Determine the (X, Y) coordinate at the center of the cell enclosing the given text.  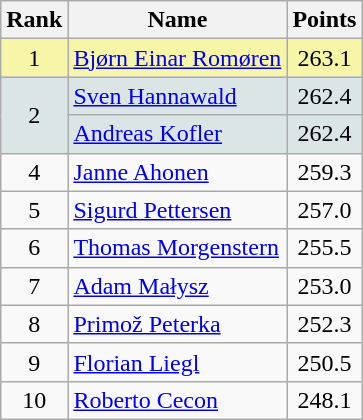
1 (34, 58)
4 (34, 172)
8 (34, 324)
252.3 (324, 324)
248.1 (324, 400)
Primož Peterka (178, 324)
9 (34, 362)
250.5 (324, 362)
Rank (34, 20)
Bjørn Einar Romøren (178, 58)
255.5 (324, 248)
7 (34, 286)
Sven Hannawald (178, 96)
Adam Małysz (178, 286)
Thomas Morgenstern (178, 248)
Sigurd Pettersen (178, 210)
6 (34, 248)
Points (324, 20)
263.1 (324, 58)
259.3 (324, 172)
253.0 (324, 286)
2 (34, 115)
Florian Liegl (178, 362)
257.0 (324, 210)
Name (178, 20)
5 (34, 210)
Andreas Kofler (178, 134)
Roberto Cecon (178, 400)
10 (34, 400)
Janne Ahonen (178, 172)
